For the text-containing cell, return its midpoint in [x, y] coordinate format. 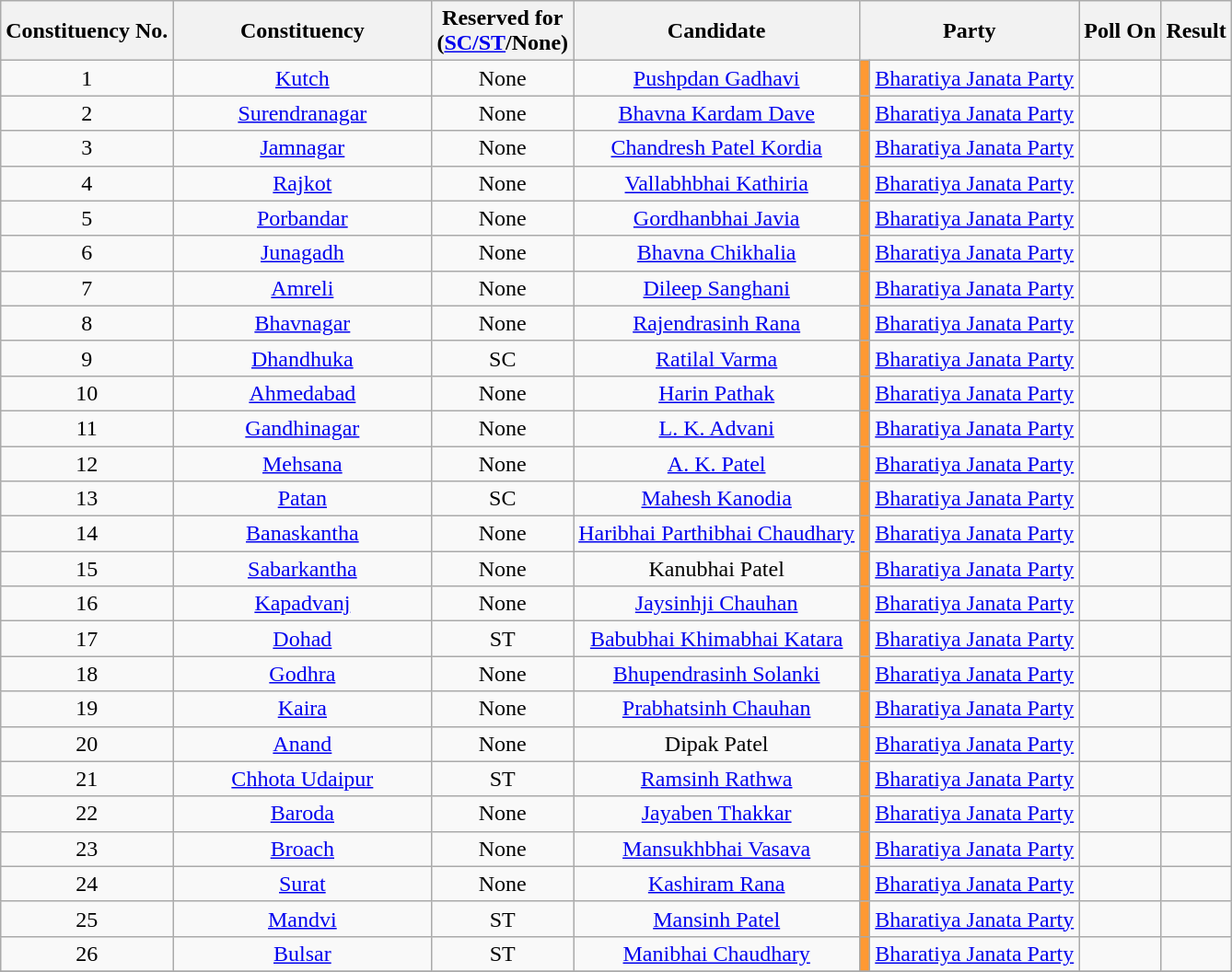
Bhavnagar [302, 323]
Constituency [302, 31]
Reserved for(SC/ST/None) [503, 31]
Godhra [302, 674]
9 [87, 358]
19 [87, 709]
A. K. Patel [716, 463]
Rajkot [302, 183]
Poll On [1120, 31]
Prabhatsinh Chauhan [716, 709]
4 [87, 183]
Jamnagar [302, 148]
Party [970, 31]
Ramsinh Rathwa [716, 779]
Ratilal Varma [716, 358]
Bhupendrasinh Solanki [716, 674]
Kapadvanj [302, 604]
Haribhai Parthibhai Chaudhary [716, 534]
Harin Pathak [716, 393]
5 [87, 218]
17 [87, 639]
Babubhai Khimabhai Katara [716, 639]
Vallabhbhai Kathiria [716, 183]
7 [87, 288]
Bhavna Kardam Dave [716, 113]
Mandvi [302, 919]
Dhandhuka [302, 358]
Anand [302, 744]
1 [87, 78]
24 [87, 884]
18 [87, 674]
Sabarkantha [302, 569]
Dileep Sanghani [716, 288]
25 [87, 919]
Kaira [302, 709]
20 [87, 744]
Candidate [716, 31]
Rajendrasinh Rana [716, 323]
Bhavna Chikhalia [716, 253]
Ahmedabad [302, 393]
Baroda [302, 814]
13 [87, 499]
23 [87, 849]
22 [87, 814]
Bulsar [302, 954]
14 [87, 534]
Gordhanbhai Javia [716, 218]
Chandresh Patel Kordia [716, 148]
3 [87, 148]
Broach [302, 849]
Constituency No. [87, 31]
Result [1196, 31]
16 [87, 604]
11 [87, 428]
Chhota Udaipur [302, 779]
Dipak Patel [716, 744]
Mehsana [302, 463]
Gandhinagar [302, 428]
Mansukhbhai Vasava [716, 849]
21 [87, 779]
8 [87, 323]
Kutch [302, 78]
Dohad [302, 639]
Porbandar [302, 218]
15 [87, 569]
Banaskantha [302, 534]
Mansinh Patel [716, 919]
Junagadh [302, 253]
Jayaben Thakkar [716, 814]
Mahesh Kanodia [716, 499]
Kanubhai Patel [716, 569]
L. K. Advani [716, 428]
26 [87, 954]
10 [87, 393]
12 [87, 463]
Patan [302, 499]
Manibhai Chaudhary [716, 954]
Amreli [302, 288]
Pushpdan Gadhavi [716, 78]
6 [87, 253]
Surat [302, 884]
2 [87, 113]
Surendranagar [302, 113]
Jaysinhji Chauhan [716, 604]
Kashiram Rana [716, 884]
